Extract the (x, y) coordinate from the center of the cell holding the provided text.  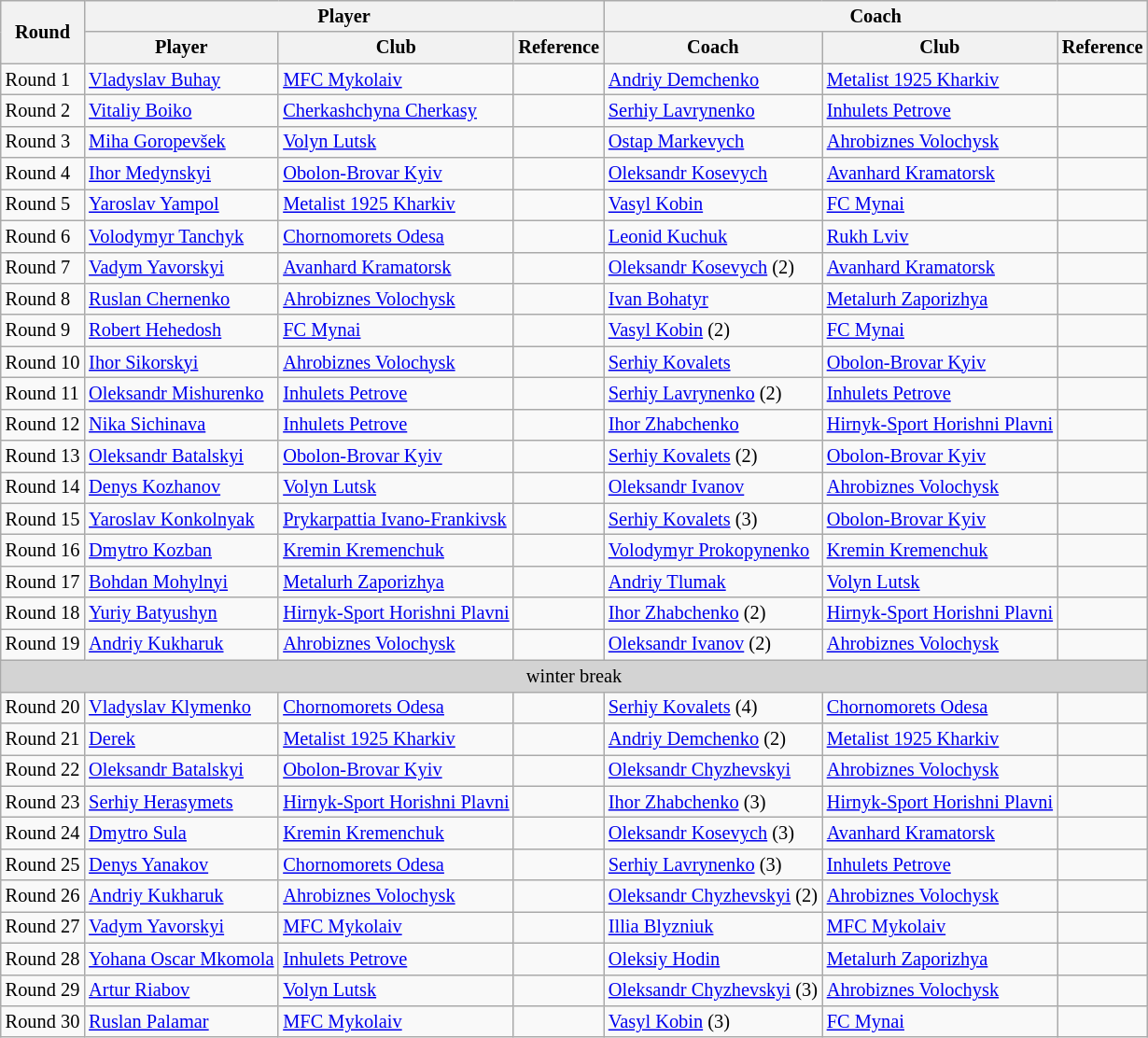
Round 1 (43, 79)
Andriy Tlumak (713, 582)
Vasyl Kobin (713, 204)
Serhiy Lavrynenko (2) (713, 393)
Round 4 (43, 174)
Serhiy Herasymets (181, 802)
Round 6 (43, 236)
winter break (575, 676)
Yaroslav Yampol (181, 204)
Volodymyr Tanchyk (181, 236)
Round 20 (43, 708)
Ivan Bohatyr (713, 299)
Serhiy Kovalets (4) (713, 708)
Andriy Demchenko (2) (713, 738)
Robert Hehedosh (181, 330)
Round 10 (43, 362)
Oleksandr Kosevych (713, 174)
Serhiy Kovalets (3) (713, 519)
Prykarpattia Ivano-Frankivsk (396, 519)
Oleksandr Ivanov (713, 487)
Volodymyr Prokopynenko (713, 550)
Oleksandr Kosevych (3) (713, 833)
Round 14 (43, 487)
Oleksiy Hodin (713, 959)
Yaroslav Konkolnyak (181, 519)
Round 9 (43, 330)
Round 27 (43, 927)
Serhiy Lavrynenko (713, 110)
Vladyslav Buhay (181, 79)
Ruslan Chernenko (181, 299)
Bohdan Mohylnyi (181, 582)
Ruslan Palamar (181, 1021)
Dmytro Kozban (181, 550)
Vladyslav Klymenko (181, 708)
Serhiy Lavrynenko (3) (713, 864)
Round 22 (43, 770)
Oleksandr Chyzhevskyi (713, 770)
Round 11 (43, 393)
Round 21 (43, 738)
Ihor Medynskyi (181, 174)
Denys Yanakov (181, 864)
Round 24 (43, 833)
Round 28 (43, 959)
Round 29 (43, 990)
Oleksandr Ivanov (2) (713, 644)
Round 17 (43, 582)
Oleksandr Mishurenko (181, 393)
Cherkashchyna Cherkasy (396, 110)
Derek (181, 738)
Ihor Sikorskyi (181, 362)
Round 12 (43, 425)
Denys Kozhanov (181, 487)
Andriy Demchenko (713, 79)
Oleksandr Chyzhevskyi (2) (713, 896)
Round 23 (43, 802)
Rukh Lviv (940, 236)
Round 16 (43, 550)
Artur Riabov (181, 990)
Oleksandr Kosevych (2) (713, 268)
Round 3 (43, 142)
Yohana Oscar Mkomola (181, 959)
Leonid Kuchuk (713, 236)
Ihor Zhabchenko (3) (713, 802)
Round 13 (43, 456)
Round (43, 32)
Oleksandr Chyzhevskyi (3) (713, 990)
Round 15 (43, 519)
Dmytro Sula (181, 833)
Ihor Zhabchenko (713, 425)
Round 2 (43, 110)
Round 7 (43, 268)
Ihor Zhabchenko (2) (713, 613)
Round 18 (43, 613)
Round 5 (43, 204)
Round 26 (43, 896)
Yuriy Batyushyn (181, 613)
Round 8 (43, 299)
Round 25 (43, 864)
Vasyl Kobin (2) (713, 330)
Round 19 (43, 644)
Vasyl Kobin (3) (713, 1021)
Illia Blyzniuk (713, 927)
Ostap Markevych (713, 142)
Miha Goropevšek (181, 142)
Vitaliy Boiko (181, 110)
Nika Sichinava (181, 425)
Serhiy Kovalets (713, 362)
Round 30 (43, 1021)
Serhiy Kovalets (2) (713, 456)
